Return the [x, y] coordinate for the center point of the cell that contains the specified text.  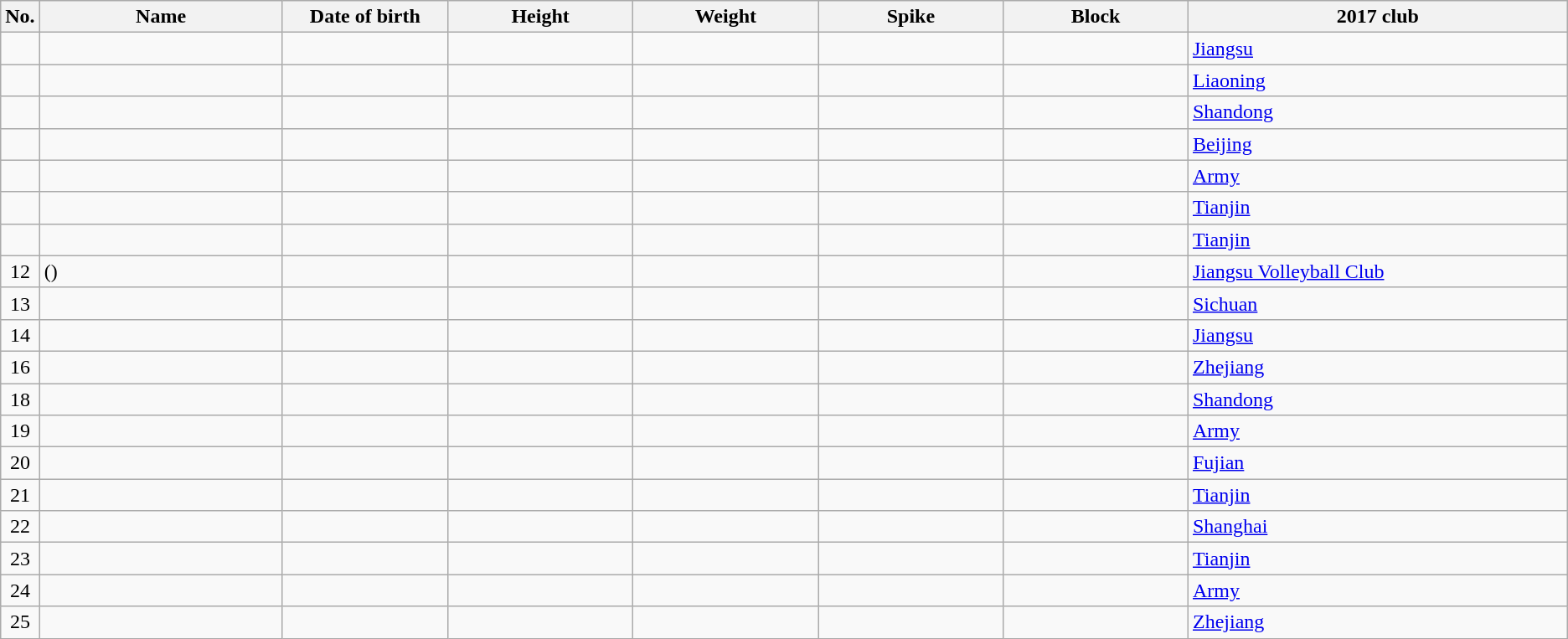
Spike [911, 17]
Block [1096, 17]
12 [20, 271]
21 [20, 495]
Jiangsu Volleyball Club [1377, 271]
2017 club [1377, 17]
Weight [725, 17]
Sichuan [1377, 303]
13 [20, 303]
Height [541, 17]
18 [20, 399]
20 [20, 463]
16 [20, 367]
22 [20, 527]
Shanghai [1377, 527]
14 [20, 335]
Beijing [1377, 144]
Date of birth [365, 17]
25 [20, 622]
No. [20, 17]
Name [161, 17]
24 [20, 590]
Liaoning [1377, 80]
() [161, 271]
Fujian [1377, 463]
23 [20, 559]
19 [20, 431]
